Output the [x, y] coordinate of the center of the cell containing the given text.  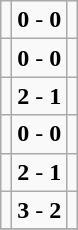
3 - 2 [40, 210]
